Capture the cell that displays the provided text and extract its [x, y] central coordinate. 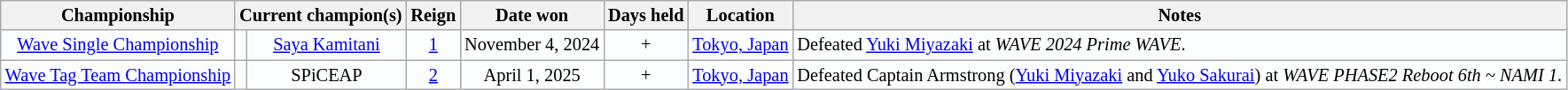
Defeated Yuki Miyazaki at WAVE 2024 Prime WAVE. [1179, 45]
Saya Kamitani [326, 45]
November 4, 2024 [532, 45]
Notes [1179, 15]
Date won [532, 15]
Wave Tag Team Championship [118, 75]
2 [433, 75]
Location [740, 15]
Wave Single Championship [118, 45]
Reign [433, 15]
Current champion(s) [321, 15]
1 [433, 45]
SPiCEAP [326, 75]
Championship [118, 15]
April 1, 2025 [532, 75]
Defeated Captain Armstrong (Yuki Miyazaki and Yuko Sakurai) at WAVE PHASE2 Reboot 6th ~ NAMI 1. [1179, 75]
Days held [645, 15]
